Determine the [X, Y] coordinate at the center of the cell enclosing the given text.  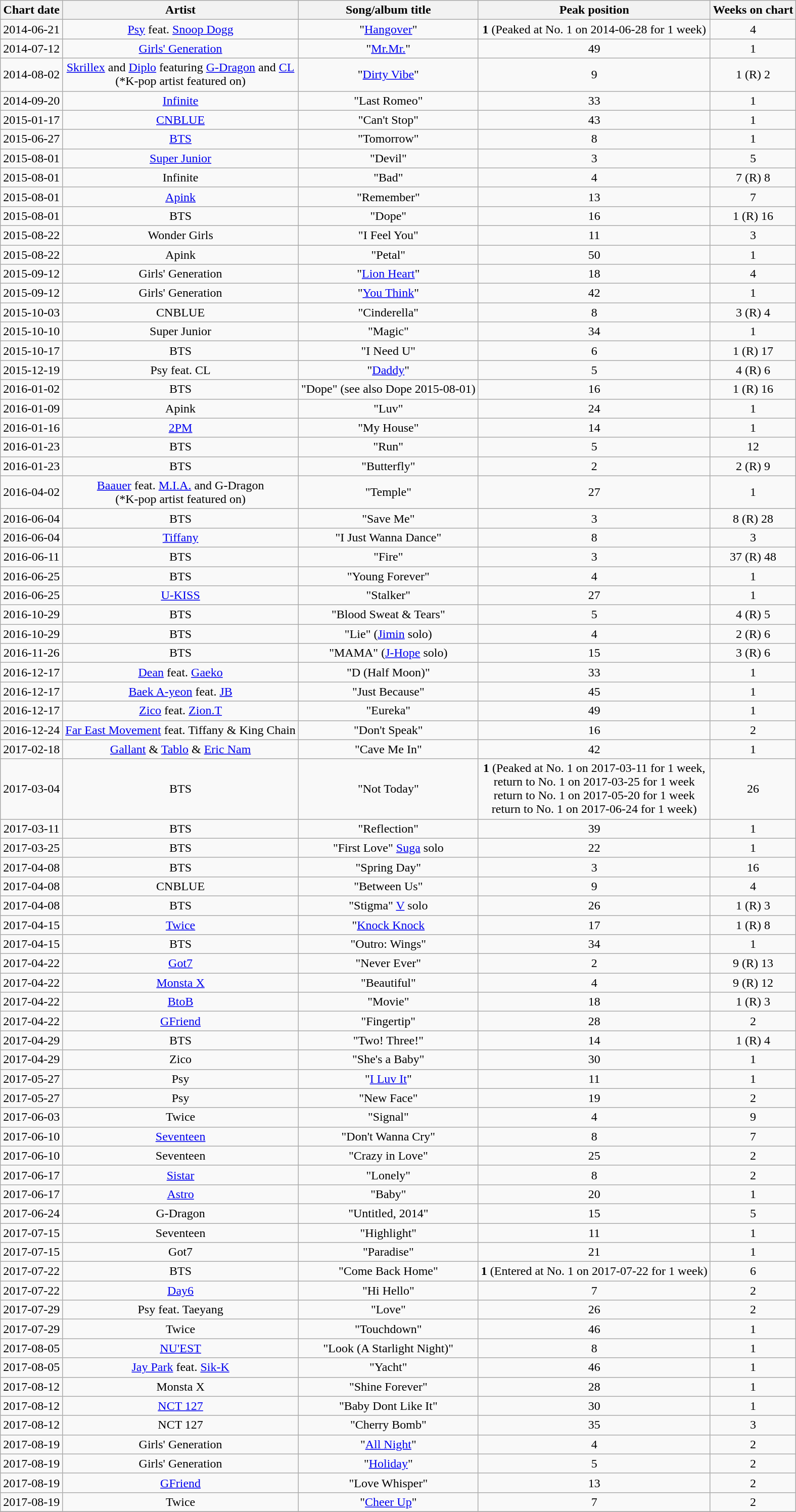
12 [753, 447]
Dean feat. Gaeko [181, 672]
7 (R) 8 [753, 177]
"All Night" [388, 1444]
"Just Because" [388, 692]
"Yacht" [388, 1367]
"Fire" [388, 557]
"Lion Heart" [388, 274]
"Love Whisper" [388, 1483]
Psy feat. Snoop Dogg [181, 29]
Baek A-yeon feat. JB [181, 692]
"Blood Sweat & Tears" [388, 615]
G-Dragon [181, 1213]
3 (R) 6 [753, 653]
"Fingertip" [388, 1021]
8 (R) 28 [753, 518]
"Touchdown" [388, 1329]
50 [594, 254]
2016-12-24 [31, 730]
"Lie" (Jimin solo) [388, 634]
"Not Today" [388, 789]
2 (R) 9 [753, 466]
37 (R) 48 [753, 557]
2015-10-17 [31, 351]
"You Think" [388, 293]
Song/album title [388, 10]
"Paradise" [388, 1252]
2015-10-10 [31, 332]
"Stigma" V solo [388, 905]
Skrillex and Diplo featuring G-Dragon and CL(*K-pop artist featured on) [181, 75]
2017-03-25 [31, 848]
"Highlight" [388, 1233]
"Hangover" [388, 29]
"Outro: Wings" [388, 944]
"Crazy in Love" [388, 1156]
2016-04-02 [31, 492]
2015-10-03 [31, 312]
"I Need U" [388, 351]
20 [594, 1194]
Peak position [594, 10]
"Spring Day" [388, 867]
"D (Half Moon)" [388, 672]
"Between Us" [388, 886]
4 (R) 5 [753, 615]
2 (R) 6 [753, 634]
Jay Park feat. Sik-K [181, 1367]
"Knock Knock [388, 925]
1 (R) 2 [753, 75]
"Beautiful" [388, 983]
"Don't Wanna Cry" [388, 1136]
Psy feat. Taeyang [181, 1310]
"Dirty Vibe" [388, 75]
"Devil" [388, 158]
"Don't Speak" [388, 730]
Sistar [181, 1175]
"Young Forever" [388, 576]
3 (R) 4 [753, 312]
"Daddy" [388, 370]
"Can't Stop" [388, 120]
1 (Peaked at No. 1 on 2014-06-28 for 1 week) [594, 29]
Zico feat. Zion.T [181, 711]
"Bad" [388, 177]
39 [594, 829]
"Temple" [388, 492]
"Holiday" [388, 1463]
"She's a Baby" [388, 1060]
Baauer feat. M.I.A. and G-Dragon(*K-pop artist featured on) [181, 492]
Wonder Girls [181, 235]
"I Feel You" [388, 235]
2017-06-24 [31, 1213]
2016-01-09 [31, 408]
Zico [181, 1060]
Weeks on chart [753, 10]
43 [594, 120]
Psy feat. CL [181, 370]
"Save Me" [388, 518]
9 (R) 12 [753, 983]
2014-06-21 [31, 29]
9 (R) 13 [753, 964]
22 [594, 848]
"Love" [388, 1310]
17 [594, 925]
"Cinderella" [388, 312]
"Butterfly" [388, 466]
"First Love" Suga solo [388, 848]
"Remember" [388, 197]
2015-06-27 [31, 139]
4 (R) 6 [753, 370]
Gallant & Tablo & Eric Nam [181, 749]
"Cherry Bomb" [388, 1425]
"I Just Wanna Dance" [388, 537]
"Lonely" [388, 1175]
"Luv" [388, 408]
1 (R) 8 [753, 925]
"Two! Three!" [388, 1040]
BtoB [181, 1002]
"Stalker" [388, 595]
25 [594, 1156]
"Mr.Mr." [388, 49]
"Dope" [388, 216]
U-KISS [181, 595]
2017-03-11 [31, 829]
"Signal" [388, 1117]
"Petal" [388, 254]
"MAMA" (J-Hope solo) [388, 653]
"Eureka" [388, 711]
21 [594, 1252]
2014-09-20 [31, 101]
2017-02-18 [31, 749]
Astro [181, 1194]
35 [594, 1425]
2015-01-17 [31, 120]
"Run" [388, 447]
"Come Back Home" [388, 1271]
"Reflection" [388, 829]
2014-08-02 [31, 75]
24 [594, 408]
2015-12-19 [31, 370]
"New Face" [388, 1098]
2017-06-03 [31, 1117]
"Hi Hello" [388, 1291]
2014-07-12 [31, 49]
"Movie" [388, 1002]
Chart date [31, 10]
"My House" [388, 428]
Artist [181, 10]
2016-11-26 [31, 653]
"I Luv It" [388, 1079]
"Baby Dont Like It" [388, 1406]
Tiffany [181, 537]
Far East Movement feat. Tiffany & King Chain [181, 730]
2017-03-04 [31, 789]
"Untitled, 2014" [388, 1213]
"Magic" [388, 332]
"Dope" (see also Dope 2015-08-01) [388, 389]
2016-06-11 [31, 557]
45 [594, 692]
Day6 [181, 1291]
"Baby" [388, 1194]
"Shine Forever" [388, 1387]
"Look (A Starlight Night)" [388, 1348]
2PM [181, 428]
2016-01-02 [31, 389]
1 (R) 17 [753, 351]
1 (R) 4 [753, 1040]
"Cave Me In" [388, 749]
"Tomorrow" [388, 139]
"Never Ever" [388, 964]
NU'EST [181, 1348]
"Cheer Up" [388, 1502]
1 (Entered at No. 1 on 2017-07-22 for 1 week) [594, 1271]
2016-01-16 [31, 428]
"Last Romeo" [388, 101]
19 [594, 1098]
